Output the [X, Y] coordinate of the center of the cell containing the given text.  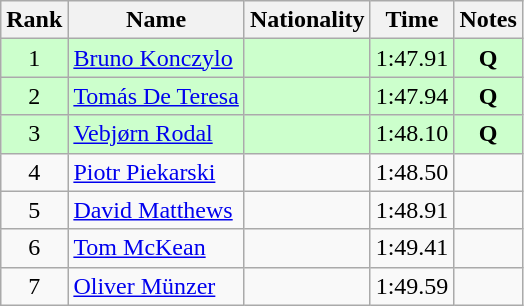
1:49.41 [412, 248]
1:48.50 [412, 172]
Notes [488, 20]
Vebjørn Rodal [156, 134]
Tomás De Teresa [156, 96]
David Matthews [156, 210]
1 [34, 58]
1:48.91 [412, 210]
1:47.94 [412, 96]
6 [34, 248]
Tom McKean [156, 248]
Oliver Münzer [156, 286]
4 [34, 172]
3 [34, 134]
Name [156, 20]
2 [34, 96]
1:49.59 [412, 286]
7 [34, 286]
Piotr Piekarski [156, 172]
Rank [34, 20]
Bruno Konczylo [156, 58]
5 [34, 210]
1:47.91 [412, 58]
1:48.10 [412, 134]
Nationality [307, 20]
Time [412, 20]
